Extract the (x, y) coordinate from the center of the cell holding the provided text.  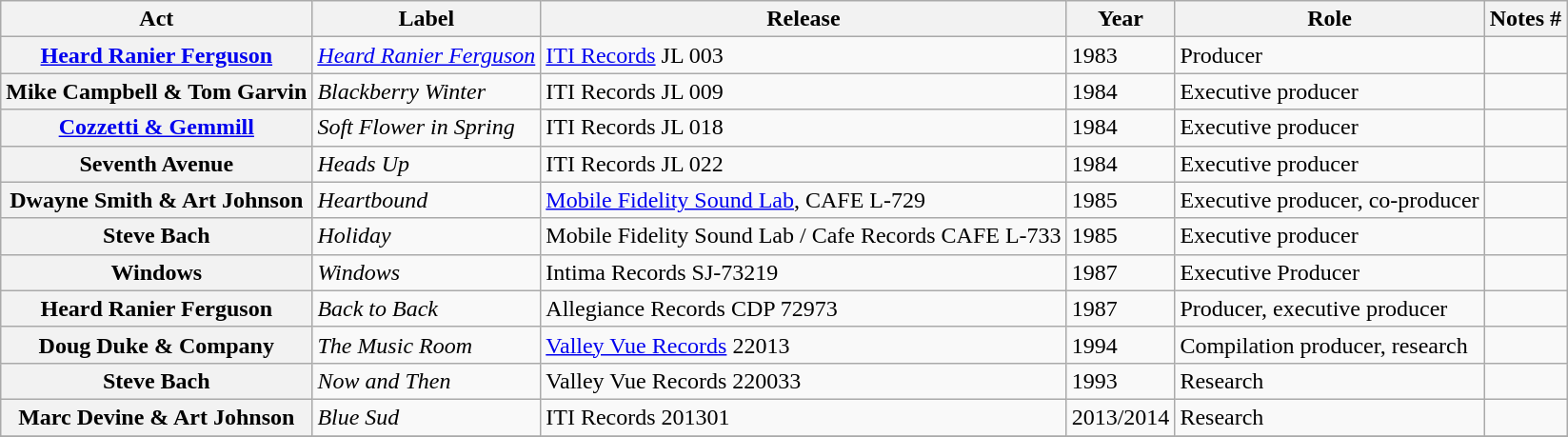
Mobile Fidelity Sound Lab / Cafe Records CAFE L-733 (804, 236)
1993 (1121, 381)
Mike Campbell & Tom Garvin (156, 91)
Blue Sud (427, 417)
1994 (1121, 345)
Mobile Fidelity Sound Lab, CAFE L-729 (804, 200)
ITI Records JL 009 (804, 91)
Now and Then (427, 381)
Dwayne Smith & Art Johnson (156, 200)
Heartbound (427, 200)
Intima Records SJ-73219 (804, 272)
Role (1329, 19)
Year (1121, 19)
Valley Vue Records 22013 (804, 345)
Producer (1329, 55)
Release (804, 19)
Cozzetti & Gemmill (156, 128)
Seventh Avenue (156, 164)
Producer, executive producer (1329, 308)
Blackberry Winter (427, 91)
Back to Back (427, 308)
Compilation producer, research (1329, 345)
Notes # (1525, 19)
Doug Duke & Company (156, 345)
1983 (1121, 55)
ITI Records JL 018 (804, 128)
Heads Up (427, 164)
ITI Records JL 003 (804, 55)
Act (156, 19)
The Music Room (427, 345)
Marc Devine & Art Johnson (156, 417)
Holiday (427, 236)
Label (427, 19)
Soft Flower in Spring (427, 128)
2013/2014 (1121, 417)
ITI Records 201301 (804, 417)
Valley Vue Records 220033 (804, 381)
Executive Producer (1329, 272)
Executive producer, co-producer (1329, 200)
ITI Records JL 022 (804, 164)
Allegiance Records CDP 72973 (804, 308)
